Detect which cell encompasses the target text, then output its [x, y] center coordinate. 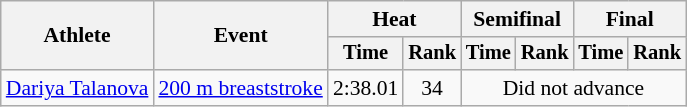
Did not advance [574, 88]
Final [629, 19]
Semifinal [517, 19]
34 [432, 88]
Heat [394, 19]
Dariya Talanova [78, 88]
Athlete [78, 36]
200 m breaststroke [240, 88]
2:38.01 [366, 88]
Event [240, 36]
